Extract the [x, y] coordinate from the center of the cell holding the provided text.  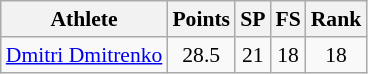
21 [252, 55]
28.5 [201, 55]
Rank [336, 19]
Points [201, 19]
Athlete [84, 19]
Dmitri Dmitrenko [84, 55]
FS [288, 19]
SP [252, 19]
